Pinpoint the cell where the given text exists, returning its [X, Y] midpoint coordinate. 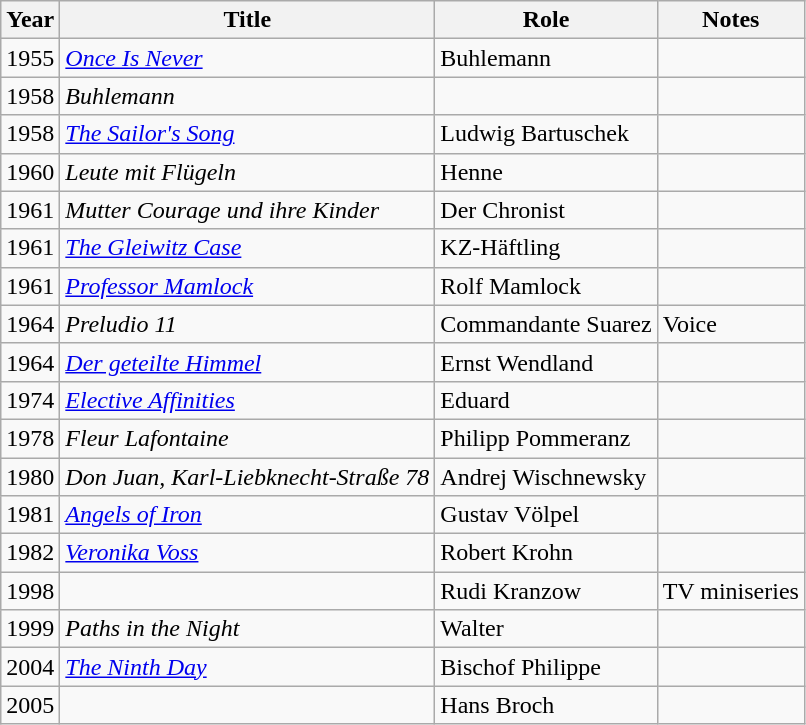
Role [546, 20]
Gustav Völpel [546, 515]
The Gleiwitz Case [248, 248]
The Ninth Day [248, 667]
Philipp Pommeranz [546, 438]
Andrej Wischnewsky [546, 477]
Fleur Lafontaine [248, 438]
Rolf Mamlock [546, 286]
Der geteilte Himmel [248, 362]
Notes [730, 20]
Elective Affinities [248, 400]
2005 [30, 705]
Paths in the Night [248, 629]
Commandante Suarez [546, 324]
Walter [546, 629]
Mutter Courage und ihre Kinder [248, 210]
1982 [30, 553]
1999 [30, 629]
2004 [30, 667]
Don Juan, Karl-Liebknecht-Straße 78 [248, 477]
Year [30, 20]
The Sailor's Song [248, 134]
1981 [30, 515]
1974 [30, 400]
Ludwig Bartuschek [546, 134]
Bischof Philippe [546, 667]
Hans Broch [546, 705]
KZ-Häftling [546, 248]
1978 [30, 438]
Eduard [546, 400]
1955 [30, 58]
1960 [30, 172]
Robert Krohn [546, 553]
1998 [30, 591]
Veronika Voss [248, 553]
Once Is Never [248, 58]
Angels of Iron [248, 515]
Title [248, 20]
Professor Mamlock [248, 286]
Preludio 11 [248, 324]
1980 [30, 477]
TV miniseries [730, 591]
Ernst Wendland [546, 362]
Leute mit Flügeln [248, 172]
Rudi Kranzow [546, 591]
Der Chronist [546, 210]
Henne [546, 172]
Voice [730, 324]
